Extract the [x, y] coordinate from the center of the cell holding the provided text.  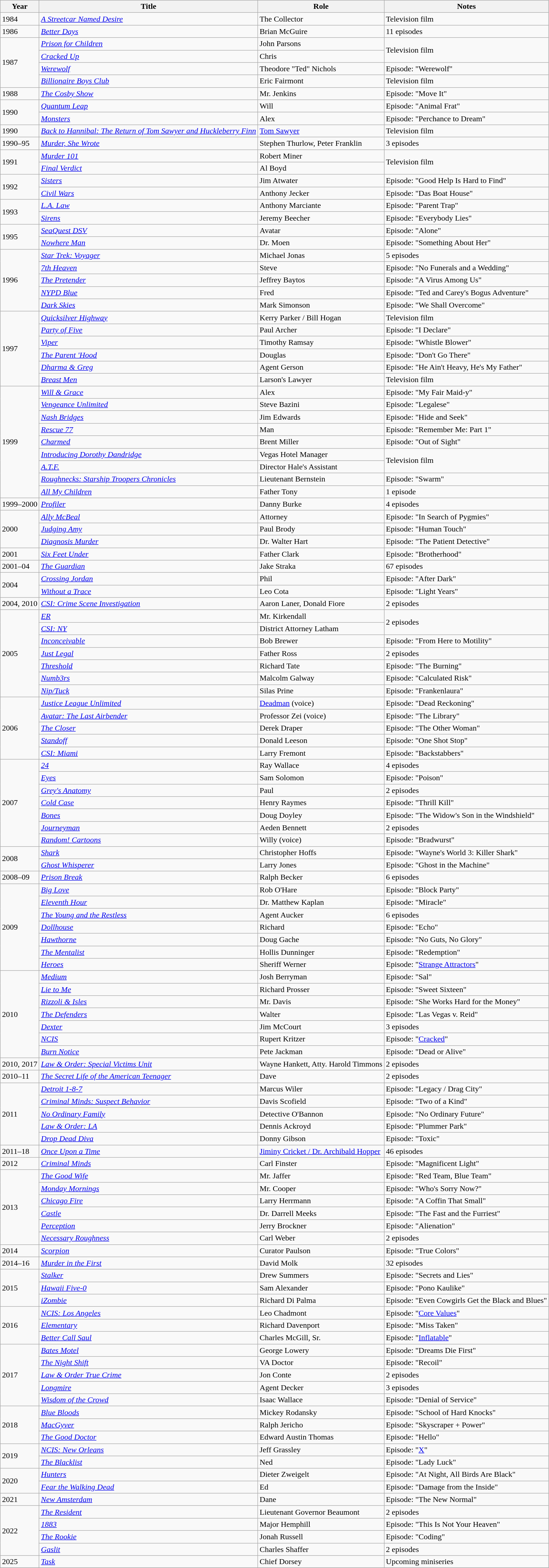
Episode: "Damage from the Inside" [466, 1487]
Breast Men [148, 380]
Threshold [148, 666]
Curator Paulson [321, 1251]
67 episodes [466, 566]
Episode: "After Dark" [466, 579]
Rob O'Hare [321, 890]
2010, 2017 [20, 1064]
Quicksilver Highway [148, 317]
1 episode [466, 492]
Danny Burke [321, 504]
2015 [20, 1288]
Steve Bazini [321, 405]
2006 [20, 728]
Quantum Leap [148, 106]
Episode: "Poison" [466, 778]
Christopher Hoffs [321, 852]
Episode: "Legalese" [466, 405]
Brent Miller [321, 442]
Mr. Jaffer [321, 1176]
The Rookie [148, 1537]
Episode: "No Funerals and a Wedding" [466, 268]
Professor Zei (voice) [321, 716]
Richard Di Palma [321, 1300]
All My Children [148, 492]
2013 [20, 1207]
Episode: "Core Values" [466, 1313]
Chief Dorsey [321, 1562]
Episode: "Lady Luck" [466, 1462]
Episode: "Whistle Blower" [466, 342]
Agent Decker [321, 1388]
Larry Jones [321, 865]
Silas Prine [321, 691]
Episode: "We Shall Overcome" [466, 305]
Richard Prosser [321, 989]
Episode: "Dead Reckoning" [466, 703]
11 episodes [466, 31]
Mr. Cooper [321, 1189]
Episode: "Skyscraper + Power" [466, 1425]
Timothy Ramsay [321, 342]
Necessary Roughness [148, 1238]
Episode: "Inflatable" [466, 1338]
Episode: "Redemption" [466, 952]
Episode: "Alone" [466, 230]
Party of Five [148, 330]
Pete Jackman [321, 1052]
Six Feet Under [148, 554]
Leo Chadmont [321, 1313]
Jim Atwater [321, 181]
Paul Archer [321, 330]
Episode: "Sal" [466, 977]
Episode: "Good Help Is Hard to Find" [466, 181]
Episode: "Legacy / Drag City" [466, 1089]
Episode: "Light Years" [466, 591]
Big Love [148, 890]
Carl Weber [321, 1238]
NCIS [148, 1039]
2009 [20, 927]
Larry Herrmann [321, 1201]
Episode: "Bradwurst" [466, 840]
Upcoming miniseries [466, 1562]
Episode: "Something About Her" [466, 243]
The Guardian [148, 566]
Episode: "Ted and Carey's Bogus Adventure" [466, 293]
Anthony Jecker [321, 193]
Mr. Davis [321, 1002]
Monday Mornings [148, 1189]
Episode: "At Night, All Birds Are Black" [466, 1475]
The Young and the Restless [148, 915]
Derek Draper [321, 728]
Leo Cota [321, 591]
Stephen Thurlow, Peter Franklin [321, 143]
Richard [321, 927]
2008 [20, 859]
Dave [321, 1076]
VA Doctor [321, 1363]
Larry Fremont [321, 753]
2018 [20, 1425]
Episode: "Las Vegas v. Reid" [466, 1014]
2021 [20, 1499]
Once Upon a Time [148, 1151]
CSI: Miami [148, 753]
The Night Shift [148, 1363]
Vengeance Unlimited [148, 405]
Dharma & Greg [148, 367]
NCIS: Los Angeles [148, 1313]
Just Legal [148, 653]
Episode: "Miss Taken" [466, 1325]
Back to Hannibal: The Return of Tom Sawyer and Huckleberry Finn [148, 131]
Lie to Me [148, 989]
Murder, She Wrote [148, 143]
Fred [321, 293]
Wayne Hankett, Atty. Harold Timmons [321, 1064]
Theodore "Ted" Nichols [321, 69]
32 episodes [466, 1263]
Prison for Children [148, 44]
Gaslit [148, 1549]
Episode: "Magnificent Light" [466, 1164]
Aaron Laner, Donald Fiore [321, 604]
Diagnosis Murder [148, 541]
Episode: "Animal Frat" [466, 106]
Hollis Dunninger [321, 952]
Criminal Minds: Suspect Behavior [148, 1101]
Castle [148, 1213]
Jerry Brockner [321, 1226]
Monsters [148, 118]
Longmire [148, 1388]
Ray Wallace [321, 766]
Better Days [148, 31]
Bob Brewer [321, 641]
Episode: "Sweet Sixteen" [466, 989]
The Resident [148, 1512]
Episode: "Plummer Park" [466, 1126]
Nash Bridges [148, 417]
Henry Raymes [321, 803]
The Good Doctor [148, 1437]
Episode: "She Works Hard for the Money" [466, 1002]
Bates Motel [148, 1350]
2004, 2010 [20, 604]
Scorpion [148, 1251]
1883 [148, 1524]
Werewolf [148, 69]
Richard Tate [321, 666]
SeaQuest DSV [148, 230]
2011 [20, 1114]
District Attorney Latham [321, 629]
2012 [20, 1164]
2000 [20, 529]
Civil Wars [148, 193]
1990–95 [20, 143]
George Lowery [321, 1350]
David Molk [321, 1263]
Jake Straka [321, 566]
Dark Skies [148, 305]
Blue Bloods [148, 1412]
Hawaii Five-0 [148, 1288]
Numb3rs [148, 678]
Justice League Unlimited [148, 703]
Law & Order True Crime [148, 1375]
Chicago Fire [148, 1201]
2008–09 [20, 877]
Jeffrey Baytos [321, 280]
Paul Brody [321, 529]
1984 [20, 19]
The Mentalist [148, 952]
Episode: "A Virus Among Us" [466, 280]
2007 [20, 803]
Attorney [321, 516]
Cold Case [148, 803]
Charmed [148, 442]
No Ordinary Family [148, 1114]
Bones [148, 815]
Will & Grace [148, 392]
Dr. Moen [321, 243]
The Good Wife [148, 1176]
Episode: "Werewolf" [466, 69]
2025 [20, 1562]
Robert Miner [321, 156]
Murder in the First [148, 1263]
Detroit 1-8-7 [148, 1089]
The Pretender [148, 280]
Episode: "A Coffin That Small" [466, 1201]
Star Trek: Voyager [148, 255]
Episode: "Remember Me: Part 1" [466, 430]
Episode: "Hide and Seek" [466, 417]
Mark Simonson [321, 305]
Episode: "Das Boat House" [466, 193]
Jon Conte [321, 1375]
2010–11 [20, 1076]
Sam Solomon [321, 778]
Hunters [148, 1475]
Major Hemphill [321, 1524]
Episode: "Cracked" [466, 1039]
Episode: "One Shot Stop" [466, 740]
Director Hale's Assistant [321, 467]
Episode: "The Widow's Son in the Windshield" [466, 815]
Episode: "True Colors" [466, 1251]
Episode: "From Here to Motility" [466, 641]
Law & Order: Special Victims Unit [148, 1064]
Josh Berryman [321, 977]
Episode: "The Fast and the Furriest" [466, 1213]
Dane [321, 1499]
1999–2000 [20, 504]
Sirens [148, 218]
Doug Doyley [321, 815]
Dexter [148, 1027]
Episode: "Recoil" [466, 1363]
Drew Summers [321, 1275]
Deadman (voice) [321, 703]
Stalker [148, 1275]
Episode: "No Ordinary Future" [466, 1114]
Mickey Rodansky [321, 1412]
CSI: NY [148, 629]
1999 [20, 442]
Episode: "Everybody Lies" [466, 218]
Charles Shaffer [321, 1549]
2011–18 [20, 1151]
Episode: "Ghost in the Machine" [466, 865]
The Parent 'Hood [148, 355]
Notes [466, 7]
Episode: "Pono Kaulike" [466, 1288]
Judging Amy [148, 529]
1988 [20, 93]
Episode: "Don't Go There" [466, 355]
Episode: "Hello" [466, 1437]
NYPD Blue [148, 293]
Douglas [321, 355]
Dr. Darrell Meeks [321, 1213]
Episode: "Block Party" [466, 890]
46 episodes [466, 1151]
Standoff [148, 740]
Shark [148, 852]
Grey's Anatomy [148, 790]
Mr. Kirkendall [321, 616]
Episode: "Wayne's World 3: Killer Shark" [466, 852]
Medium [148, 977]
Anthony Marciante [321, 206]
Lieutenant Bernstein [321, 479]
Eleventh Hour [148, 902]
Episode: "Frankenlaura" [466, 691]
Ghost Whisperer [148, 865]
The Blacklist [148, 1462]
Jeff Grassley [321, 1450]
2020 [20, 1481]
Mr. Jenkins [321, 93]
Episode: "Coding" [466, 1537]
Task [148, 1562]
Davis Scofield [321, 1101]
1995 [20, 237]
Wisdom of the Crowd [148, 1400]
Title [148, 7]
1996 [20, 280]
Vegas Hotel Manager [321, 454]
Aeden Bennett [321, 828]
Episode: "My Fair Maid-y" [466, 392]
Ned [321, 1462]
Agent Aucker [321, 915]
1987 [20, 62]
Episode: "Dead or Alive" [466, 1052]
Sam Alexander [321, 1288]
24 [148, 766]
Episode: "Swarm" [466, 479]
A.T.F. [148, 467]
Dieter Zweigelt [321, 1475]
Episode: "The Patient Detective" [466, 541]
L.A. Law [148, 206]
Sheriff Werner [321, 965]
Dollhouse [148, 927]
Episode: "Out of Sight" [466, 442]
Journeyman [148, 828]
Kerry Parker / Bill Hogan [321, 317]
Man [321, 430]
Chris [321, 56]
Hawthorne [148, 939]
The Secret Life of the American Teenager [148, 1076]
Episode: "Parent Trap" [466, 206]
Steve [321, 268]
Walter [321, 1014]
Murder 101 [148, 156]
Al Boyd [321, 168]
Rizzoli & Isles [148, 1002]
Episode: "Who's Sorry Now?" [466, 1189]
Jeremy Beecher [321, 218]
CSI: Crime Scene Investigation [148, 604]
Perception [148, 1226]
Episode: "Backstabbers" [466, 753]
Episode: "He Ain't Heavy, He's My Father" [466, 367]
Willy (voice) [321, 840]
Eyes [148, 778]
Episode: "In Search of Pygmies" [466, 516]
1986 [20, 31]
Episode: "Two of a Kind" [466, 1101]
Episode: "Secrets and Lies" [466, 1275]
Episode: "School of Hard Knocks" [466, 1412]
Dennis Ackroyd [321, 1126]
1992 [20, 187]
Episode: "Miracle" [466, 902]
Rupert Kritzer [321, 1039]
ER [148, 616]
Episode: "Denial of Service" [466, 1400]
Crossing Jordan [148, 579]
Isaac Wallace [321, 1400]
Burn Notice [148, 1052]
Episode: "Red Team, Blue Team" [466, 1176]
2014–16 [20, 1263]
2016 [20, 1325]
Sisters [148, 181]
Without a Trace [148, 591]
1997 [20, 348]
Avatar: The Last Airbender [148, 716]
Episode: "Thrill Kill" [466, 803]
2004 [20, 585]
Jim McCourt [321, 1027]
The Collector [321, 19]
Episode: "Calculated Risk" [466, 678]
Paul [321, 790]
Avatar [321, 230]
Introducing Dorothy Dandridge [148, 454]
Episode: "X" [466, 1450]
Episode: "The Other Woman" [466, 728]
Random! Cartoons [148, 840]
Phil [321, 579]
The Defenders [148, 1014]
Malcolm Galway [321, 678]
Dr. Walter Hart [321, 541]
Episode: "Dreams Die First" [466, 1350]
Episode: "Even Cowgirls Get the Black and Blues" [466, 1300]
Jiminy Cricket / Dr. Archibald Hopper [321, 1151]
Final Verdict [148, 168]
5 episodes [466, 255]
Year [20, 7]
2001–04 [20, 566]
Eric Fairmont [321, 81]
Detective O'Bannon [321, 1114]
Elementary [148, 1325]
Donny Gibson [321, 1138]
Rescue 77 [148, 430]
Father Clark [321, 554]
Episode: "Alienation" [466, 1226]
Father Tony [321, 492]
John Parsons [321, 44]
Episode: "The Burning" [466, 666]
Role [321, 7]
Jim Edwards [321, 417]
Better Call Saul [148, 1338]
Episode: "This Is Not Your Heaven" [466, 1524]
Richard Davenport [321, 1325]
2017 [20, 1375]
Drop Dead Diva [148, 1138]
Prison Break [148, 877]
Episode: "The New Normal" [466, 1499]
Will [321, 106]
2022 [20, 1530]
MacGyver [148, 1425]
iZombie [148, 1300]
Ed [321, 1487]
Father Ross [321, 653]
2005 [20, 653]
Profiler [148, 504]
New Amsterdam [148, 1499]
Episode: "Perchance to Dream" [466, 118]
Larson's Lawyer [321, 380]
Episode: "Strange Attractors" [466, 965]
Nowhere Man [148, 243]
Edward Austin Thomas [321, 1437]
Viper [148, 342]
Inconceivable [148, 641]
1991 [20, 162]
Lieutenant Governor Beaumont [321, 1512]
Michael Jonas [321, 255]
The Closer [148, 728]
Roughnecks: Starship Troopers Chronicles [148, 479]
2014 [20, 1251]
Jonah Russell [321, 1537]
Criminal Minds [148, 1164]
The Cosby Show [148, 93]
Tom Sawyer [321, 131]
Dr. Matthew Kaplan [321, 902]
Ralph Jericho [321, 1425]
Episode: "Echo" [466, 927]
NCIS: New Orleans [148, 1450]
Episode: "Human Touch" [466, 529]
Donald Leeson [321, 740]
2001 [20, 554]
Law & Order: LA [148, 1126]
7th Heaven [148, 268]
Episode: "Brotherhood" [466, 554]
Agent Gerson [321, 367]
Brian McGuire [321, 31]
Episode: "The Library" [466, 716]
Billionaire Boys Club [148, 81]
2019 [20, 1456]
Cracked Up [148, 56]
Episode: "Move It" [466, 93]
Ally McBeal [148, 516]
Episode: "I Declare" [466, 330]
Episode: "Toxic" [466, 1138]
2010 [20, 1014]
Doug Gache [321, 939]
Fear the Walking Dead [148, 1487]
Charles McGill, Sr. [321, 1338]
Episode: "No Guts, No Glory" [466, 939]
1993 [20, 212]
Nip/Tuck [148, 691]
Heroes [148, 965]
A Streetcar Named Desire [148, 19]
Ralph Becker [321, 877]
Carl Finster [321, 1164]
Marcus Wiler [321, 1089]
